Provide the [x, y] coordinate of the cell's center where the given text is located.  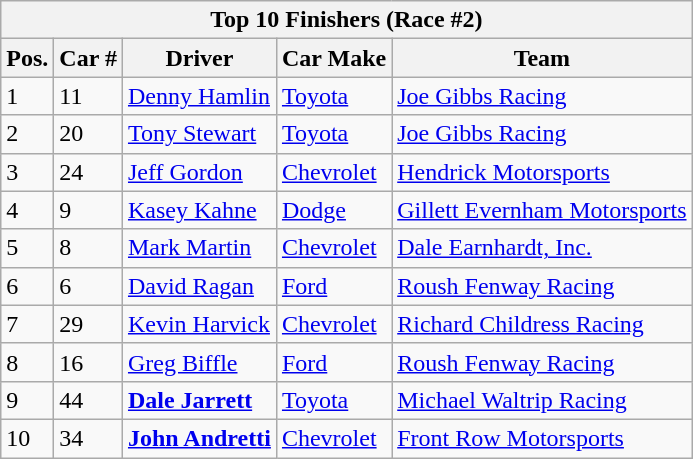
Top 10 Finishers (Race #2) [346, 20]
Car Make [334, 58]
Jeff Gordon [199, 172]
Kasey Kahne [199, 210]
24 [88, 172]
Front Row Motorsports [542, 438]
Richard Childress Racing [542, 324]
Pos. [28, 58]
3 [28, 172]
Greg Biffle [199, 362]
Michael Waltrip Racing [542, 400]
Kevin Harvick [199, 324]
Hendrick Motorsports [542, 172]
Team [542, 58]
David Ragan [199, 286]
10 [28, 438]
John Andretti [199, 438]
Car # [88, 58]
4 [28, 210]
34 [88, 438]
7 [28, 324]
29 [88, 324]
Dale Jarrett [199, 400]
Denny Hamlin [199, 96]
44 [88, 400]
2 [28, 134]
Dodge [334, 210]
Dale Earnhardt, Inc. [542, 248]
Tony Stewart [199, 134]
20 [88, 134]
1 [28, 96]
5 [28, 248]
16 [88, 362]
11 [88, 96]
Gillett Evernham Motorsports [542, 210]
Driver [199, 58]
Mark Martin [199, 248]
